Capture the cell that displays the provided text and extract its [x, y] central coordinate. 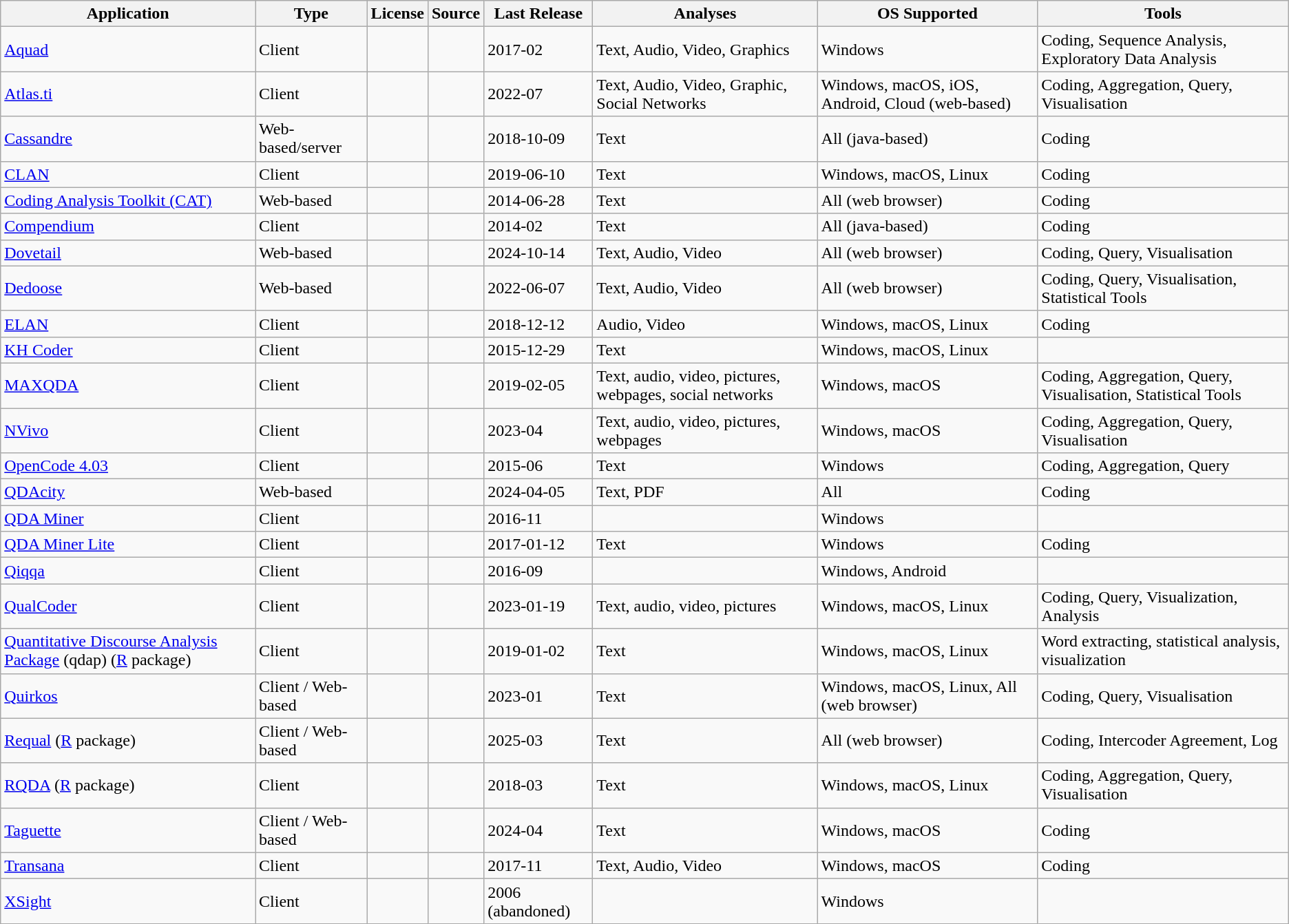
OS Supported [928, 14]
2023-04 [538, 430]
QDA Miner Lite [128, 545]
Last Release [538, 14]
Coding, Sequence Analysis, Exploratory Data Analysis [1163, 50]
Text, audio, video, pictures, webpages, social networks [705, 386]
Windows, macOS, Linux, All (web browser) [928, 695]
2018-03 [538, 785]
Atlas.ti [128, 94]
Text, PDF [705, 492]
Compendium [128, 227]
2019-02-05 [538, 386]
Coding, Intercoder Agreement, Log [1163, 741]
Coding, Query, Visualisation, Statistical Tools [1163, 288]
Coding, Query, Visualization, Analysis [1163, 606]
Text, Audio, Video, Graphic, Social Networks [705, 94]
Coding, Aggregation, Query [1163, 466]
All [928, 492]
Windows, macOS, iOS, Android, Cloud (web-based) [928, 94]
2016-09 [538, 571]
Text, Audio, Video, Graphics [705, 50]
Coding, Aggregation, Query, Visualisation, Statistical Tools [1163, 386]
2018-12-12 [538, 324]
Word extracting, statistical analysis, visualization [1163, 651]
Text, audio, video, pictures, webpages [705, 430]
2022-07 [538, 94]
Quantitative Discourse Analysis Package (qdap) (R package) [128, 651]
Requal (R package) [128, 741]
Source [456, 14]
2014-06-28 [538, 200]
KH Coder [128, 350]
Windows, Android [928, 571]
2024-04-05 [538, 492]
2015-06 [538, 466]
XSight [128, 901]
2019-06-10 [538, 174]
Web-based/server [311, 139]
RQDA (R package) [128, 785]
2025-03 [538, 741]
Qiqqa [128, 571]
2024-04 [538, 830]
2016-11 [538, 518]
Analyses [705, 14]
2015-12-29 [538, 350]
2023-01-19 [538, 606]
2024-10-14 [538, 253]
2019-01-02 [538, 651]
License [397, 14]
Cassandre [128, 139]
2017-01-12 [538, 545]
ELAN [128, 324]
2023-01 [538, 695]
Audio, Video [705, 324]
2014-02 [538, 227]
Text, audio, video, pictures [705, 606]
Dovetail [128, 253]
QDAcity [128, 492]
Application [128, 14]
Tools [1163, 14]
2017-11 [538, 865]
2017-02 [538, 50]
2006 (abandoned) [538, 901]
CLAN [128, 174]
Transana [128, 865]
Type [311, 14]
QDA Miner [128, 518]
MAXQDA [128, 386]
OpenCode 4.03 [128, 466]
Aquad [128, 50]
QualCoder [128, 606]
Dedoose [128, 288]
Coding Analysis Toolkit (CAT) [128, 200]
NVivo [128, 430]
Taguette [128, 830]
2022-06-07 [538, 288]
2018-10-09 [538, 139]
Quirkos [128, 695]
